Provide the [x, y] coordinate of the cell's center where the given text is located.  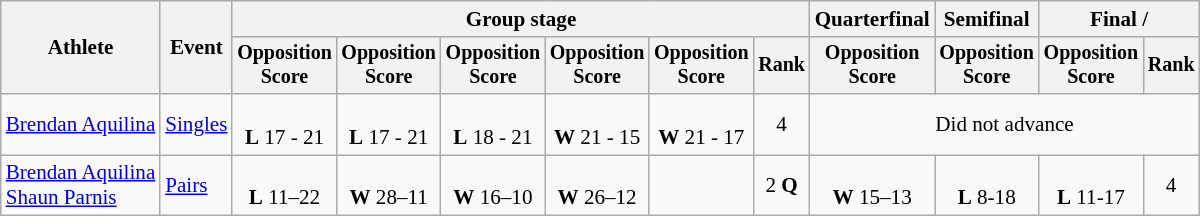
Did not advance [1005, 124]
W 15–13 [872, 186]
Group stage [520, 18]
W 16–10 [493, 186]
W 21 - 17 [701, 124]
Pairs [196, 186]
L 11–22 [284, 186]
W 26–12 [597, 186]
Athlete [80, 48]
2 Q [781, 186]
L 11-17 [1091, 186]
L 8-18 [987, 186]
Singles [196, 124]
Event [196, 48]
L 18 - 21 [493, 124]
Semifinal [987, 18]
Final / [1119, 18]
W 21 - 15 [597, 124]
W 28–11 [389, 186]
Quarterfinal [872, 18]
Brendan AquilinaShaun Parnis [80, 186]
Brendan Aquilina [80, 124]
